Pinpoint the cell where the given text exists, returning its [x, y] midpoint coordinate. 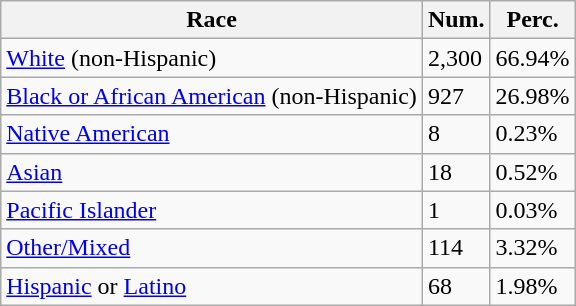
Pacific Islander [212, 210]
Asian [212, 172]
Black or African American (non-Hispanic) [212, 96]
0.23% [532, 134]
18 [456, 172]
Perc. [532, 20]
Other/Mixed [212, 248]
8 [456, 134]
68 [456, 286]
2,300 [456, 58]
White (non-Hispanic) [212, 58]
0.03% [532, 210]
Race [212, 20]
3.32% [532, 248]
Native American [212, 134]
1.98% [532, 286]
66.94% [532, 58]
0.52% [532, 172]
114 [456, 248]
Hispanic or Latino [212, 286]
26.98% [532, 96]
1 [456, 210]
Num. [456, 20]
927 [456, 96]
